Pinpoint the cell where the given text exists, returning its (X, Y) midpoint coordinate. 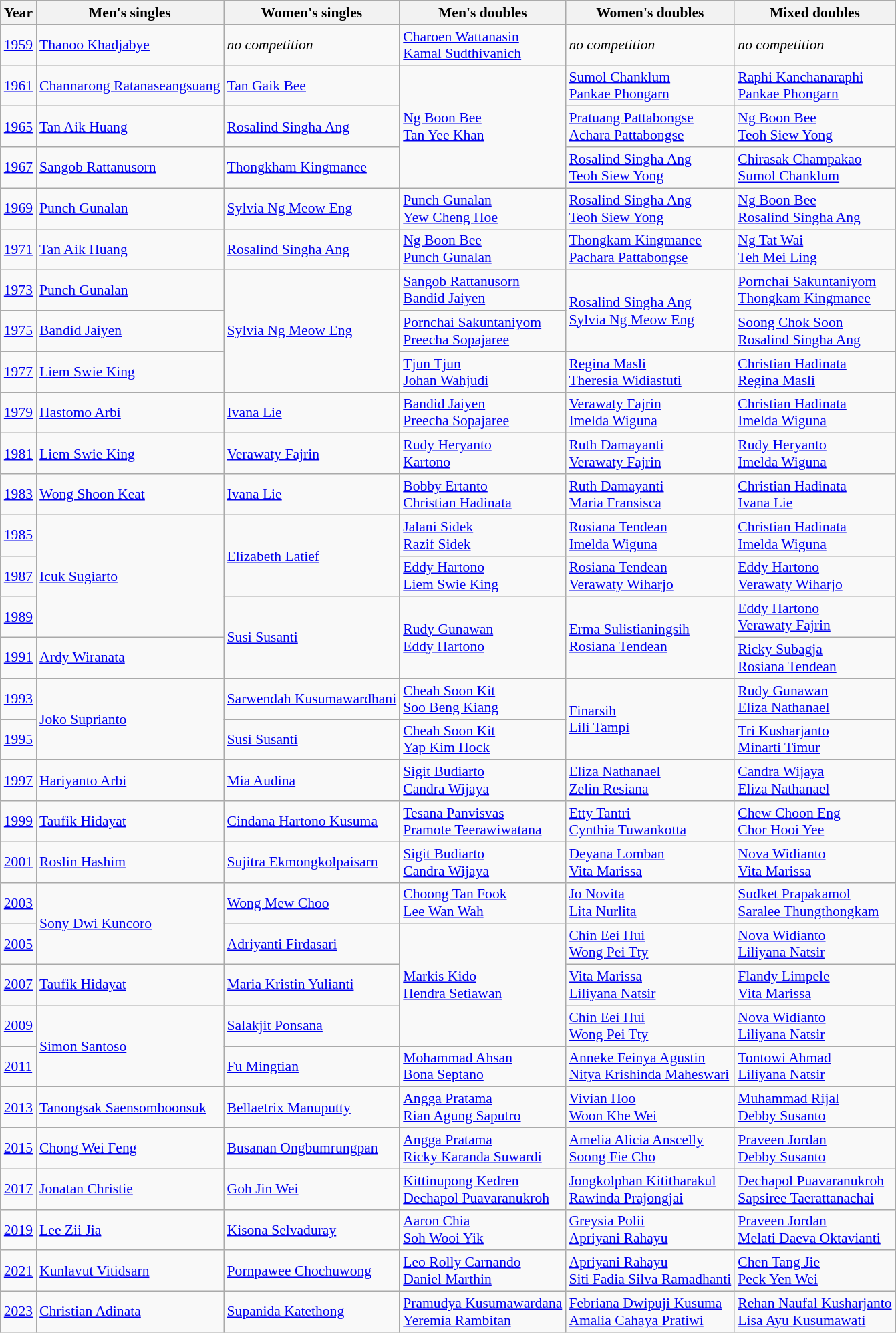
2009 (19, 1025)
Channarong Ratanaseangsuang (130, 86)
Goh Jin Wei (312, 1189)
Vivian Hoo Woon Khe Wei (649, 1107)
1997 (19, 781)
1999 (19, 821)
Chirasak Champakao Sumol Chanklum (814, 167)
Pornpawee Chochuwong (312, 1271)
Mohammad Ahsan Bona Septano (482, 1067)
Tjun Tjun Johan Wahjudi (482, 372)
Febriana Dwipuji Kusuma Amalia Cahaya Pratiwi (649, 1312)
Punch Gunalan Yew Cheng Hoe (482, 209)
Women's doubles (649, 13)
Ng Boon Bee Teoh Siew Yong (814, 127)
Adriyanti Firdasari (312, 944)
Finarsih Lili Tampi (649, 719)
1993 (19, 699)
2005 (19, 944)
Kunlavut Vitidsarn (130, 1271)
1969 (19, 209)
Pramudya Kusumawardana Yeremia Rambitan (482, 1312)
1991 (19, 658)
Salakjit Ponsana (312, 1025)
Chew Choon Eng Chor Hooi Yee (814, 821)
Pratuang Pattabongse Achara Pattabongse (649, 127)
Anneke Feinya Agustin Nitya Krishinda Maheswari (649, 1067)
1965 (19, 127)
Supanida Katethong (312, 1312)
1983 (19, 495)
Men's singles (130, 13)
1967 (19, 167)
Raphi Kanchanaraphi Pankae Phongarn (814, 86)
Sumol Chanklum Pankae Phongarn (649, 86)
Rudy Heryanto Kartono (482, 453)
Bandid Jaiyen Preecha Sopajaree (482, 413)
Tri Kusharjanto Minarti Timur (814, 739)
Verawaty Fajrin Imelda Wiguna (649, 413)
1977 (19, 372)
2007 (19, 985)
Regina Masli Theresia Widiastuti (649, 372)
Icuk Sugiarto (130, 576)
Busanan Ongbumrungpan (312, 1148)
Thanoo Khadjabye (130, 45)
2013 (19, 1107)
Mixed doubles (814, 13)
Sangob Rattanusorn Bandid Jaiyen (482, 290)
Amelia Alicia Anscelly Soong Fie Cho (649, 1148)
Rehan Naufal Kusharjanto Lisa Ayu Kusumawati (814, 1312)
Kittinupong Kedren Dechapol Puavaranukroh (482, 1189)
2023 (19, 1312)
Chong Wei Feng (130, 1148)
Ng Boon Bee Punch Gunalan (482, 249)
Wong Mew Choo (312, 902)
Pornchai Sakuntaniyom Thongkam Kingmanee (814, 290)
Cheah Soon Kit Soo Beng Kiang (482, 699)
1959 (19, 45)
Ruth Damayanti Maria Fransisca (649, 495)
2021 (19, 1271)
Cheah Soon Kit Yap Kim Hock (482, 739)
2003 (19, 902)
Jongkolphan Kititharakul Rawinda Prajongjai (649, 1189)
Elizabeth Latief (312, 556)
Jonatan Christie (130, 1189)
Sudket Prapakamol Saralee Thungthongkam (814, 902)
Bellaetrix Manuputty (312, 1107)
Kisona Selvaduray (312, 1230)
Flandy Limpele Vita Marissa (814, 985)
Sarwendah Kusumawardhani (312, 699)
Rudy Gunawan Eddy Hartono (482, 638)
1989 (19, 618)
Ardy Wiranata (130, 658)
Muhammad Rijal Debby Susanto (814, 1107)
Tesana Panvisvas Pramote Teerawiwatana (482, 821)
1985 (19, 535)
Fu Mingtian (312, 1067)
Charoen Wattanasin Kamal Sudthivanich (482, 45)
Verawaty Fajrin (312, 453)
Thongkam Kingmanee Pachara Pattabongse (649, 249)
Maria Kristin Yulianti (312, 985)
1979 (19, 413)
2001 (19, 862)
Cindana Hartono Kusuma (312, 821)
Rosalind Singha Ang Sylvia Ng Meow Eng (649, 311)
Mia Audina (312, 781)
Candra Wijaya Eliza Nathanael (814, 781)
Eddy Hartono Liem Swie King (482, 576)
Chen Tang Jie Peck Yen Wei (814, 1271)
Eddy Hartono Verawaty Fajrin (814, 618)
Bobby Ertanto Christian Hadinata (482, 495)
Markis Kido Hendra Setiawan (482, 985)
Praveen Jordan Melati Daeva Oktavianti (814, 1230)
Angga Pratama Rian Agung Saputro (482, 1107)
Rosiana Tendean Verawaty Wiharjo (649, 576)
1973 (19, 290)
1981 (19, 453)
Nova Widianto Vita Marissa (814, 862)
Hastomo Arbi (130, 413)
Jalani Sidek Razif Sidek (482, 535)
Greysia Polii Apriyani Rahayu (649, 1230)
1961 (19, 86)
Choong Tan Fook Lee Wan Wah (482, 902)
Christian Hadinata Regina Masli (814, 372)
Hariyanto Arbi (130, 781)
2015 (19, 1148)
Sony Dwi Kuncoro (130, 923)
Eliza Nathanael Zelin Resiana (649, 781)
Men's doubles (482, 13)
Rudy Heryanto Imelda Wiguna (814, 453)
Roslin Hashim (130, 862)
2017 (19, 1189)
Simon Santoso (130, 1046)
Pornchai Sakuntaniyom Preecha Sopajaree (482, 332)
Jo Novita Lita Nurlita (649, 902)
1995 (19, 739)
Christian Hadinata Ivana Lie (814, 495)
Soong Chok Soon Rosalind Singha Ang (814, 332)
Rosiana Tendean Imelda Wiguna (649, 535)
Women's singles (312, 13)
Thongkham Kingmanee (312, 167)
1975 (19, 332)
Eddy Hartono Verawaty Wiharjo (814, 576)
Rudy Gunawan Eliza Nathanael (814, 699)
Vita Marissa Liliyana Natsir (649, 985)
2011 (19, 1067)
Ruth Damayanti Verawaty Fajrin (649, 453)
Year (19, 13)
Christian Adinata (130, 1312)
Sangob Rattanusorn (130, 167)
Sujitra Ekmongkolpaisarn (312, 862)
Etty Tantri Cynthia Tuwankotta (649, 821)
Ng Tat Wai Teh Mei Ling (814, 249)
Joko Suprianto (130, 719)
2019 (19, 1230)
Ricky Subagja Rosiana Tendean (814, 658)
Ng Boon Bee Tan Yee Khan (482, 127)
Tan Gaik Bee (312, 86)
Praveen Jordan Debby Susanto (814, 1148)
Tanongsak Saensomboonsuk (130, 1107)
Wong Shoon Keat (130, 495)
Tontowi Ahmad Liliyana Natsir (814, 1067)
Angga Pratama Ricky Karanda Suwardi (482, 1148)
Bandid Jaiyen (130, 332)
Leo Rolly Carnando Daniel Marthin (482, 1271)
1971 (19, 249)
Aaron Chia Soh Wooi Yik (482, 1230)
Erma Sulistianingsih Rosiana Tendean (649, 638)
1987 (19, 576)
Deyana Lomban Vita Marissa (649, 862)
Apriyani Rahayu Siti Fadia Silva Ramadhanti (649, 1271)
Ng Boon Bee Rosalind Singha Ang (814, 209)
Dechapol Puavaranukroh Sapsiree Taerattanachai (814, 1189)
Lee Zii Jia (130, 1230)
